Provide the [X, Y] coordinate of the cell's center where the given text is located.  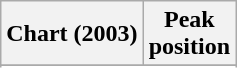
Peakposition [189, 34]
Chart (2003) [72, 34]
